Return (X, Y) of the center of cell containing provided text 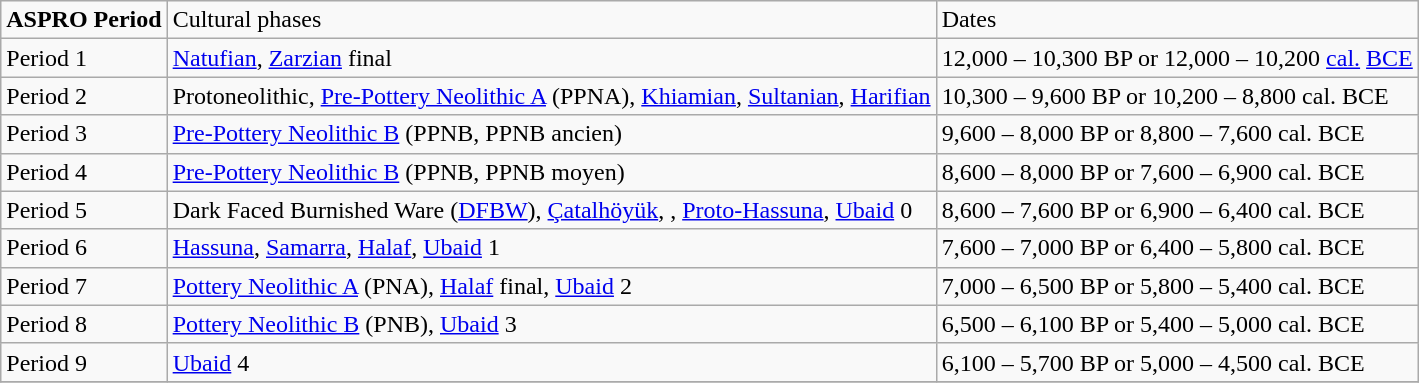
9,600 – 8,000 BP or 8,800 – 7,600 cal. BCE (1177, 134)
Natufian, Zarzian final (552, 58)
Hassuna, Samarra, Halaf, Ubaid 1 (552, 248)
Pottery Neolithic A (PNA), Halaf final, Ubaid 2 (552, 286)
Period 7 (84, 286)
Pottery Neolithic B (PNB), Ubaid 3 (552, 324)
8,600 – 7,600 BP or 6,900 – 6,400 cal. BCE (1177, 210)
7,000 – 6,500 BP or 5,800 – 5,400 cal. BCE (1177, 286)
Cultural phases (552, 20)
Period 6 (84, 248)
Period 8 (84, 324)
6,500 – 6,100 BP or 5,400 – 5,000 cal. BCE (1177, 324)
12,000 – 10,300 BP or 12,000 – 10,200 cal. BCE (1177, 58)
10,300 – 9,600 BP or 10,200 – 8,800 cal. BCE (1177, 96)
8,600 – 8,000 BP or 7,600 – 6,900 cal. BCE (1177, 172)
6,100 – 5,700 BP or 5,000 – 4,500 cal. BCE (1177, 362)
7,600 – 7,000 BP or 6,400 – 5,800 cal. BCE (1177, 248)
Dark Faced Burnished Ware (DFBW), Çatalhöyük, , Proto-Hassuna, Ubaid 0 (552, 210)
Pre-Pottery Neolithic B (PPNB, PPNB ancien) (552, 134)
Pre-Pottery Neolithic B (PPNB, PPNB moyen) (552, 172)
Period 2 (84, 96)
Period 5 (84, 210)
ASPRO Period (84, 20)
Period 9 (84, 362)
Dates (1177, 20)
Ubaid 4 (552, 362)
Period 4 (84, 172)
Period 1 (84, 58)
Protoneolithic, Pre-Pottery Neolithic A (PPNA), Khiamian, Sultanian, Harifian (552, 96)
Period 3 (84, 134)
